Identify which cell holds the provided text, then report its [X, Y] central coordinate. 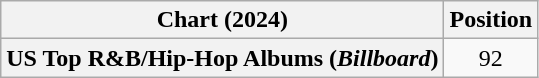
Position [491, 20]
US Top R&B/Hip-Hop Albums (Billboard) [222, 58]
92 [491, 58]
Chart (2024) [222, 20]
